From the cell containing the given text, extract its center point as [X, Y] coordinate. 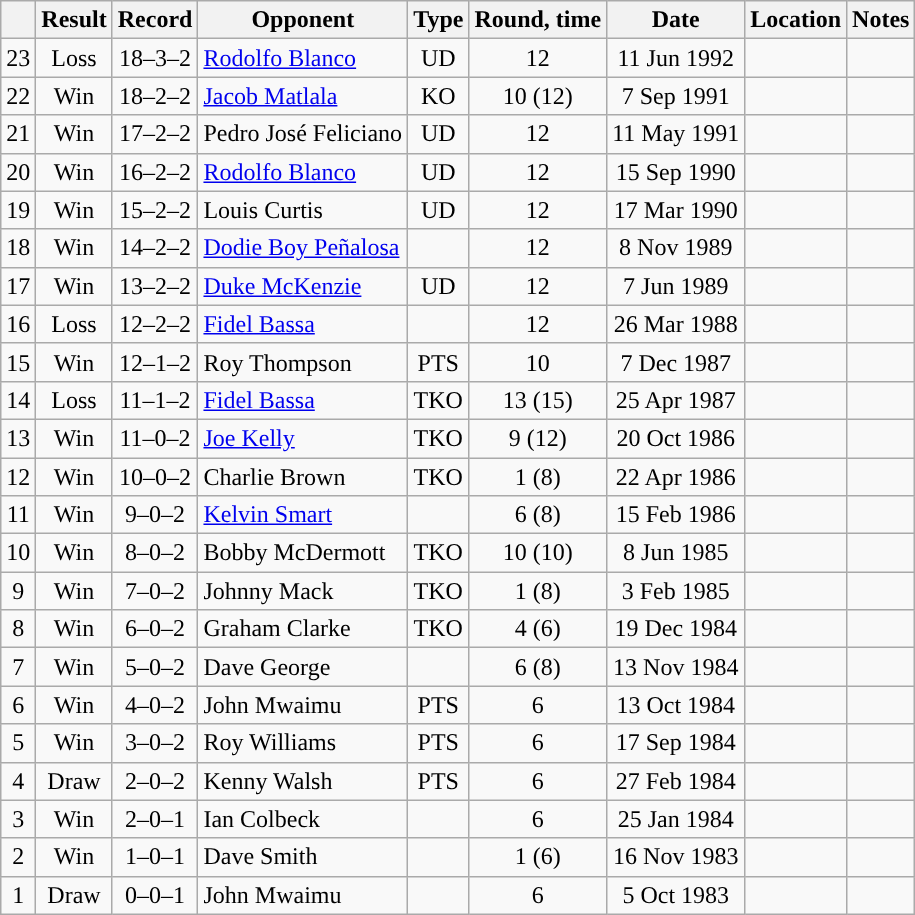
18 [18, 248]
Bobby McDermott [303, 553]
20 [18, 172]
13 (15) [538, 400]
19 [18, 210]
25 Apr 1987 [676, 400]
5 Oct 1983 [676, 895]
7 [18, 667]
8 [18, 629]
15 [18, 362]
Date [676, 20]
Result [74, 20]
Jacob Matlala [303, 96]
11–0–2 [155, 438]
Roy Thompson [303, 362]
8 Jun 1985 [676, 553]
1 [18, 895]
Johnny Mack [303, 591]
20 Oct 1986 [676, 438]
21 [18, 134]
Pedro José Feliciano [303, 134]
2 [18, 857]
Opponent [303, 20]
11 [18, 515]
KO [438, 96]
17 Mar 1990 [676, 210]
Dave Smith [303, 857]
3 [18, 819]
17–2–2 [155, 134]
Charlie Brown [303, 477]
Record [155, 20]
6–0–2 [155, 629]
2–0–1 [155, 819]
Roy Williams [303, 743]
11 May 1991 [676, 134]
Graham Clarke [303, 629]
23 [18, 58]
Round, time [538, 20]
Dave George [303, 667]
8 Nov 1989 [676, 248]
11–1–2 [155, 400]
22 Apr 1986 [676, 477]
8–0–2 [155, 553]
9–0–2 [155, 515]
4 (6) [538, 629]
12–2–2 [155, 324]
Type [438, 20]
15 Sep 1990 [676, 172]
13 Nov 1984 [676, 667]
10 (12) [538, 96]
26 Mar 1988 [676, 324]
7–0–2 [155, 591]
13–2–2 [155, 286]
Louis Curtis [303, 210]
18–2–2 [155, 96]
3 Feb 1985 [676, 591]
7 Sep 1991 [676, 96]
Ian Colbeck [303, 819]
11 Jun 1992 [676, 58]
12–1–2 [155, 362]
10–0–2 [155, 477]
16–2–2 [155, 172]
Kelvin Smart [303, 515]
17 [18, 286]
14 [18, 400]
7 Dec 1987 [676, 362]
5–0–2 [155, 667]
Joe Kelly [303, 438]
Kenny Walsh [303, 781]
0–0–1 [155, 895]
18–3–2 [155, 58]
4 [18, 781]
13 Oct 1984 [676, 705]
1–0–1 [155, 857]
5 [18, 743]
17 Sep 1984 [676, 743]
4–0–2 [155, 705]
15–2–2 [155, 210]
7 Jun 1989 [676, 286]
Notes [881, 20]
2–0–2 [155, 781]
Location [796, 20]
25 Jan 1984 [676, 819]
16 [18, 324]
16 Nov 1983 [676, 857]
27 Feb 1984 [676, 781]
1 (6) [538, 857]
9 (12) [538, 438]
Dodie Boy Peñalosa [303, 248]
Duke McKenzie [303, 286]
9 [18, 591]
3–0–2 [155, 743]
13 [18, 438]
15 Feb 1986 [676, 515]
10 (10) [538, 553]
19 Dec 1984 [676, 629]
14–2–2 [155, 248]
22 [18, 96]
